Provide the (x, y) coordinate of the cell's center where the given text is located.  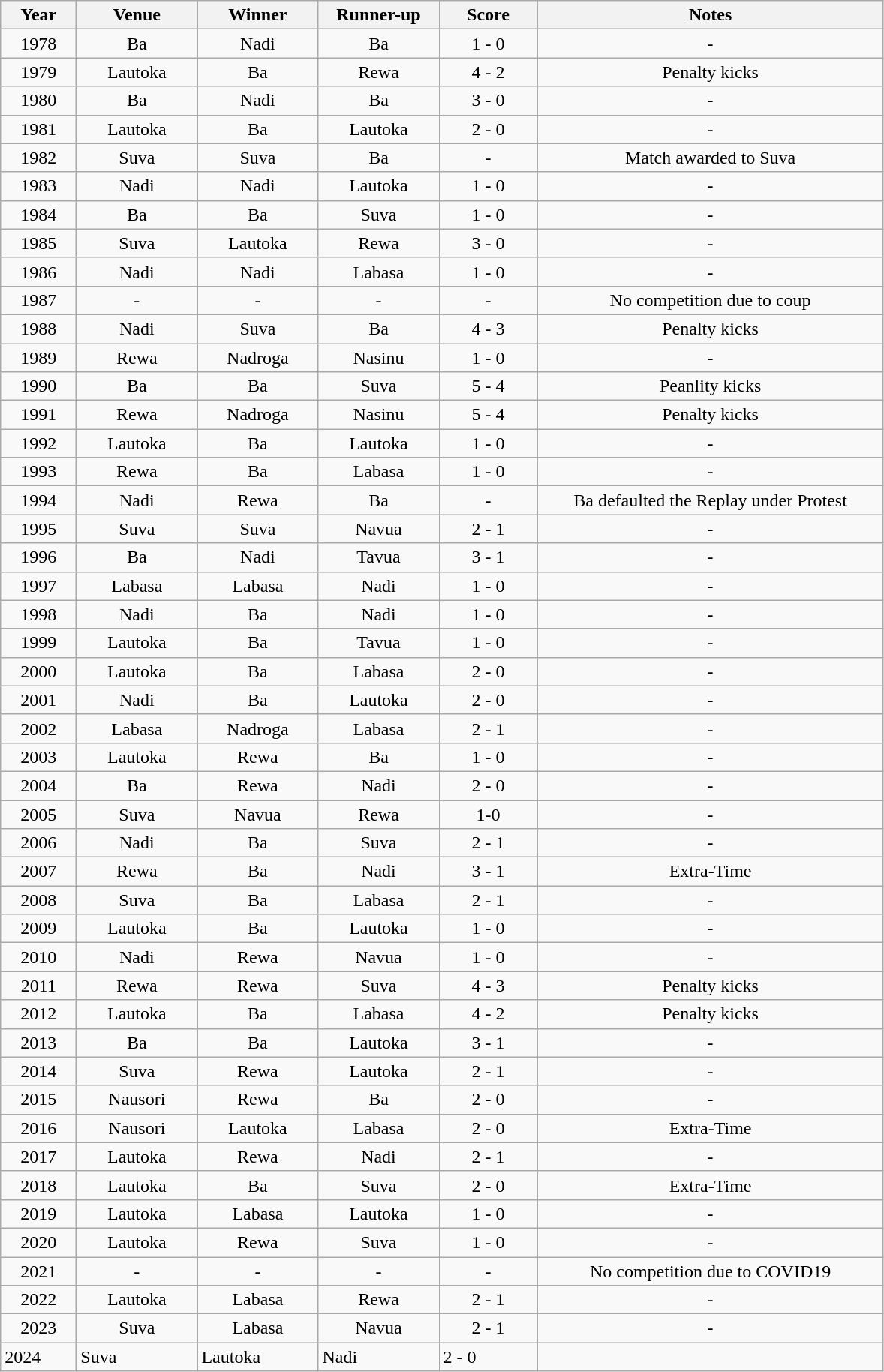
2017 (39, 1157)
Runner-up (378, 15)
2000 (39, 671)
1997 (39, 586)
2003 (39, 757)
Year (39, 15)
Peanlity kicks (710, 386)
1996 (39, 557)
Venue (137, 15)
1-0 (488, 814)
1984 (39, 215)
Ba defaulted the Replay under Protest (710, 500)
2005 (39, 814)
1994 (39, 500)
2016 (39, 1128)
2023 (39, 1328)
Score (488, 15)
1980 (39, 101)
2002 (39, 728)
2013 (39, 1043)
2010 (39, 957)
2021 (39, 1271)
2007 (39, 872)
1981 (39, 129)
2014 (39, 1071)
Winner (258, 15)
No competition due to coup (710, 300)
1978 (39, 44)
1987 (39, 300)
1986 (39, 272)
2011 (39, 986)
1993 (39, 472)
1979 (39, 72)
1999 (39, 643)
1992 (39, 443)
2020 (39, 1242)
2009 (39, 929)
1988 (39, 329)
2019 (39, 1214)
1998 (39, 614)
2018 (39, 1185)
2004 (39, 785)
Match awarded to Suva (710, 158)
1983 (39, 186)
1985 (39, 243)
1990 (39, 386)
2015 (39, 1100)
2008 (39, 900)
1991 (39, 415)
2001 (39, 700)
1995 (39, 529)
Notes (710, 15)
1982 (39, 158)
2006 (39, 843)
1989 (39, 358)
2024 (39, 1357)
2012 (39, 1014)
2022 (39, 1300)
No competition due to COVID19 (710, 1271)
